From the cell containing the given text, extract its center point as (X, Y) coordinate. 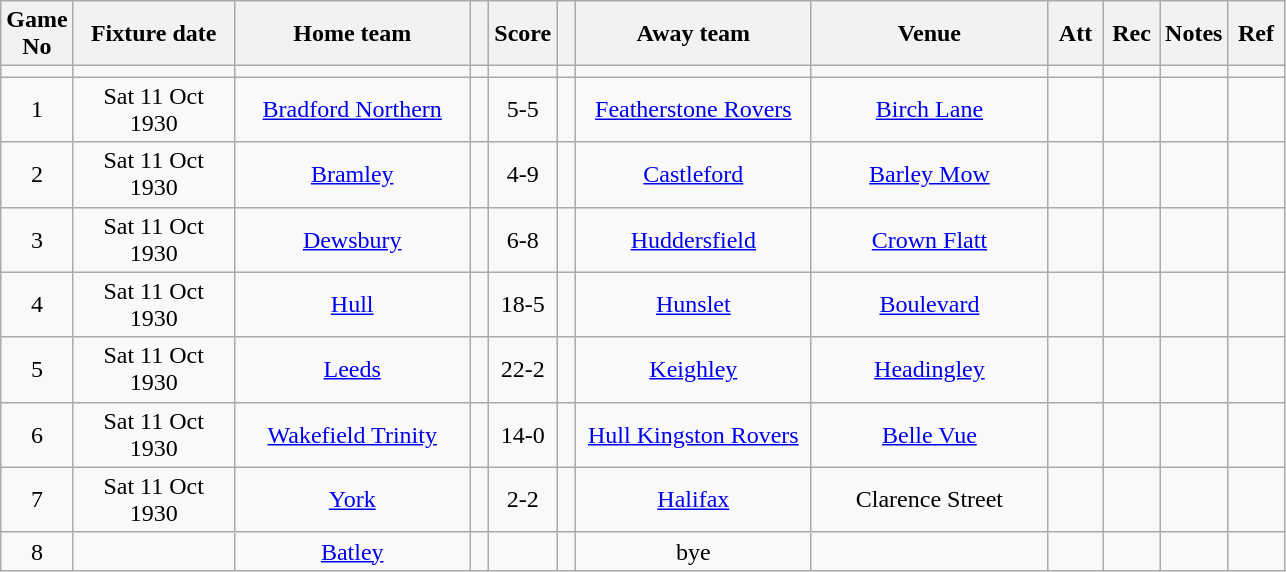
Hull (352, 304)
Leeds (352, 370)
8 (37, 551)
Att (1075, 34)
18-5 (523, 304)
Huddersfield (693, 240)
Birch Lane (929, 110)
Fixture date (154, 34)
6-8 (523, 240)
6 (37, 434)
4-9 (523, 174)
Clarence Street (929, 500)
22-2 (523, 370)
Headingley (929, 370)
Venue (929, 34)
Belle Vue (929, 434)
Batley (352, 551)
Away team (693, 34)
York (352, 500)
Keighley (693, 370)
2-2 (523, 500)
Castleford (693, 174)
Barley Mow (929, 174)
Dewsbury (352, 240)
5-5 (523, 110)
Bramley (352, 174)
2 (37, 174)
Crown Flatt (929, 240)
Boulevard (929, 304)
Ref (1256, 34)
Game No (37, 34)
Hull Kingston Rovers (693, 434)
5 (37, 370)
Bradford Northern (352, 110)
1 (37, 110)
Notes (1194, 34)
Home team (352, 34)
7 (37, 500)
Halifax (693, 500)
Featherstone Rovers (693, 110)
bye (693, 551)
4 (37, 304)
3 (37, 240)
14-0 (523, 434)
Score (523, 34)
Rec (1132, 34)
Hunslet (693, 304)
Wakefield Trinity (352, 434)
